Capture the cell that displays the provided text and extract its [x, y] central coordinate. 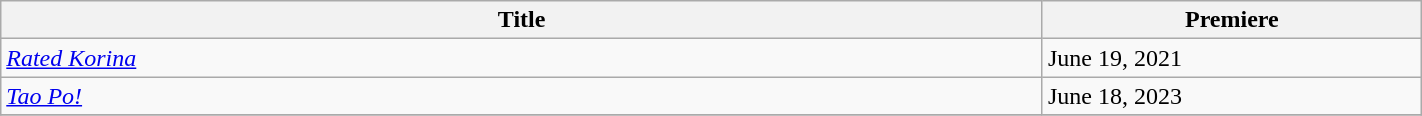
Premiere [1232, 20]
June 18, 2023 [1232, 96]
June 19, 2021 [1232, 58]
Title [522, 20]
Rated Korina [522, 58]
Tao Po! [522, 96]
